Detect which cell encompasses the target text, then output its (X, Y) center coordinate. 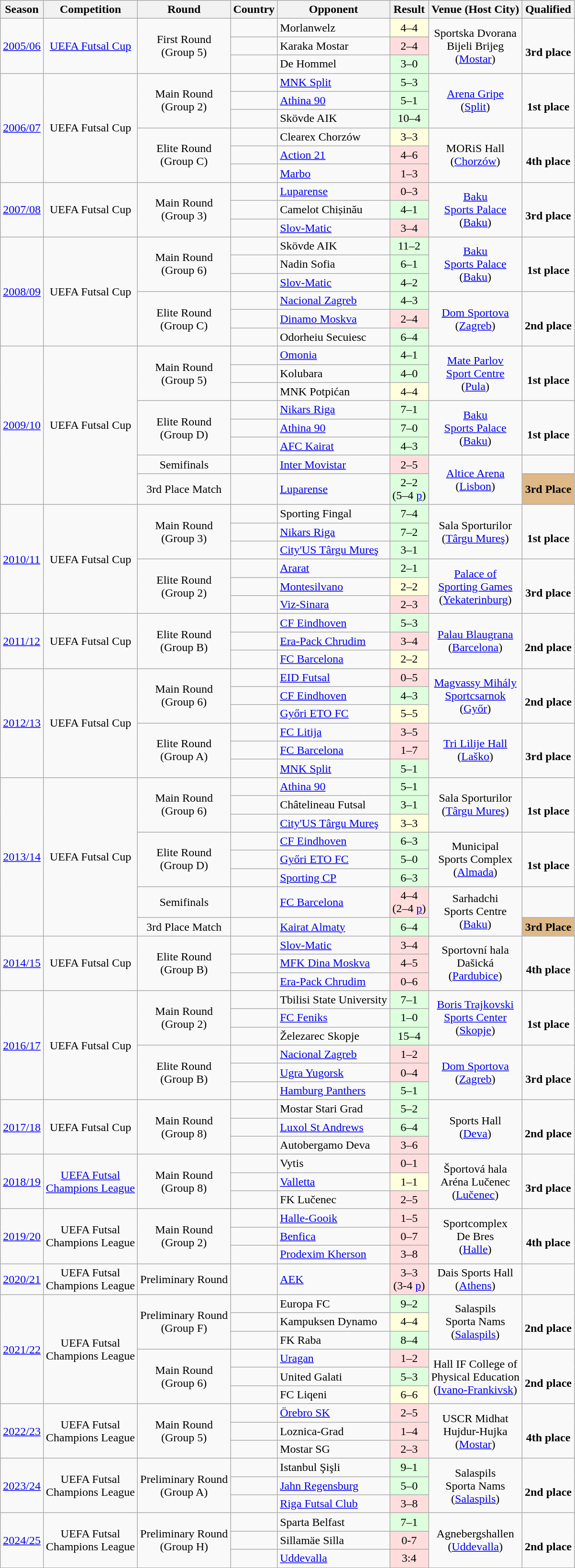
Europa FC (334, 1304)
7–4 (409, 513)
1–1 (409, 1182)
Nadin Sofia (334, 264)
Ararat (334, 568)
Uragan (334, 1358)
First Round(Group 5) (184, 46)
Valletta (334, 1182)
Sporting Fingal (334, 513)
7–0 (409, 428)
Sportska DvoranaBijeli Brijeg(Mostar) (475, 46)
Morlanwelz (334, 28)
2024/25 (22, 1540)
Mate ParlovSport Centre(Pula) (475, 373)
Dinamo Moskva (334, 319)
0–4 (409, 1072)
Preliminary Round (184, 1279)
2014/15 (22, 963)
Qualified (548, 10)
Opponent (334, 10)
Elite Round(Group A) (184, 750)
2023/24 (22, 1486)
2022/23 (22, 1431)
5–5 (409, 714)
4–0 (409, 373)
4–5 (409, 963)
2019/20 (22, 1236)
Autobergamo Deva (334, 1145)
SportcomplexDe Bres(Halle) (475, 1236)
Preliminary Round(Group A) (184, 1486)
5–2 (409, 1109)
FC Liqeni (334, 1394)
Prodexim Kherson (334, 1254)
Result (409, 10)
Karaka Mostar (334, 46)
Sports Hall(Deva) (475, 1127)
2017/18 (22, 1127)
2021/22 (22, 1349)
3–6 (409, 1145)
Vytis (334, 1164)
Jahn Regensburg (334, 1486)
Round (184, 10)
Boris TrajkovskiSports Center(Skopje) (475, 1018)
2009/10 (22, 425)
MORiS Hall(Chorzów) (475, 155)
FK Raba (334, 1340)
1–5 (409, 1218)
3:4 (409, 1558)
Tri Lilije Hall(Laško) (475, 750)
3–3(3-4 p) (409, 1279)
Odorheiu Secuiesc (334, 337)
7–2 (409, 532)
Inter Movistar (334, 464)
Elite Round(Group 2) (184, 587)
MFK Dina Moskva (334, 963)
0–3 (409, 191)
Sparta Belfast (334, 1522)
4–6 (409, 155)
Mostar Stari Grad (334, 1109)
Sporting CP (334, 878)
8–4 (409, 1340)
3–0 (409, 64)
Riga Futsal Club (334, 1504)
Mostar SG (334, 1449)
2020/21 (22, 1279)
AEK (334, 1279)
11–2 (409, 246)
2011/12 (22, 641)
2–1 (409, 568)
2010/11 (22, 559)
2007/08 (22, 209)
Sillamäe Silla (334, 1540)
4–2 (409, 283)
Altice Arena(Lisbon) (475, 480)
Kolubara (334, 373)
Benfica (334, 1236)
15–4 (409, 1036)
SarhadchiSports Centre(Baku) (475, 911)
2018/19 (22, 1182)
Luxol St Andrews (334, 1127)
AFC Kairat (334, 446)
Omonia (334, 355)
Preliminary Round(Group H) (184, 1540)
Châtelineau Futsal (334, 805)
2008/09 (22, 292)
Örebro SK (334, 1413)
EID Futsal (334, 677)
FC Litija (334, 732)
2005/06 (22, 46)
Kampuksen Dynamo (334, 1322)
2013/14 (22, 857)
0–5 (409, 677)
6–1 (409, 264)
2012/13 (22, 723)
2–2(5–4 p) (409, 489)
9–2 (409, 1304)
Agnebergshallen(Uddevalla) (475, 1540)
2016/17 (22, 1045)
Halle-Gooik (334, 1218)
Season (22, 10)
Arena Gripe(Split) (475, 100)
Preliminary Round(Group F) (184, 1322)
0–7 (409, 1236)
Action 21 (334, 155)
De Hommel (334, 64)
Montesilvano (334, 587)
Country (254, 10)
1–7 (409, 750)
Competition (90, 10)
Športová halaAréna Lučenec(Lučenec) (475, 1182)
10–4 (409, 119)
6–6 (409, 1394)
Loznica-Grad (334, 1431)
Hamburg Panthers (334, 1090)
0–1 (409, 1164)
Viz-Sinara (334, 605)
Palau Blaugrana(Barcelona) (475, 641)
1–4 (409, 1431)
MNK Potpićan (334, 392)
Tbilisi State University (334, 1000)
Kairat Almaty (334, 927)
United Galati (334, 1376)
Palace ofSporting Games(Yekaterinburg) (475, 587)
Magvassy MihálySportcsarnok(Győr) (475, 696)
1–3 (409, 173)
2006/07 (22, 128)
Uddevalla (334, 1558)
Dais Sports Hall(Athens) (475, 1279)
Camelot Chișinău (334, 209)
Sportovní halaDašická(Pardubice) (475, 963)
Clearex Chorzów (334, 137)
Istanbul Şişli (334, 1468)
MunicipalSports Complex(Almada) (475, 860)
FC Feniks (334, 1018)
Venue (Host City) (475, 10)
4–4(2–4 p) (409, 903)
Hall IF College ofPhysical Education(Ivano-Frankivsk) (475, 1376)
1–0 (409, 1018)
3–5 (409, 732)
0-7 (409, 1540)
Marbo (334, 173)
Ugra Yugorsk (334, 1072)
9–1 (409, 1468)
Železarec Skopje (334, 1036)
0–6 (409, 981)
USCR MidhatHujdur-Hujka(Mostar) (475, 1431)
FK Lučenec (334, 1200)
